Return the [X, Y] coordinate for the center point of the cell that contains the specified text.  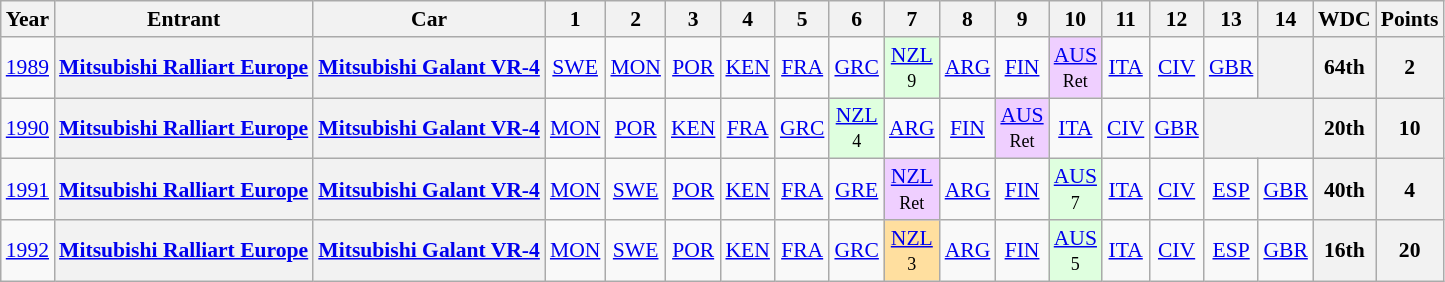
64th [1344, 68]
11 [1126, 19]
12 [1176, 19]
16th [1344, 250]
6 [856, 19]
WDC [1344, 19]
1992 [28, 250]
NZL3 [912, 250]
20 [1410, 250]
NZL9 [912, 68]
5 [802, 19]
GRE [856, 190]
Entrant [184, 19]
1989 [28, 68]
Points [1410, 19]
AUS7 [1076, 190]
7 [912, 19]
1991 [28, 190]
1990 [28, 128]
13 [1232, 19]
9 [1022, 19]
20th [1344, 128]
8 [968, 19]
NZLRet [912, 190]
AUS5 [1076, 250]
1 [576, 19]
NZL4 [856, 128]
Car [429, 19]
40th [1344, 190]
14 [1286, 19]
3 [693, 19]
Year [28, 19]
